Return (X, Y) of the center of cell containing provided text 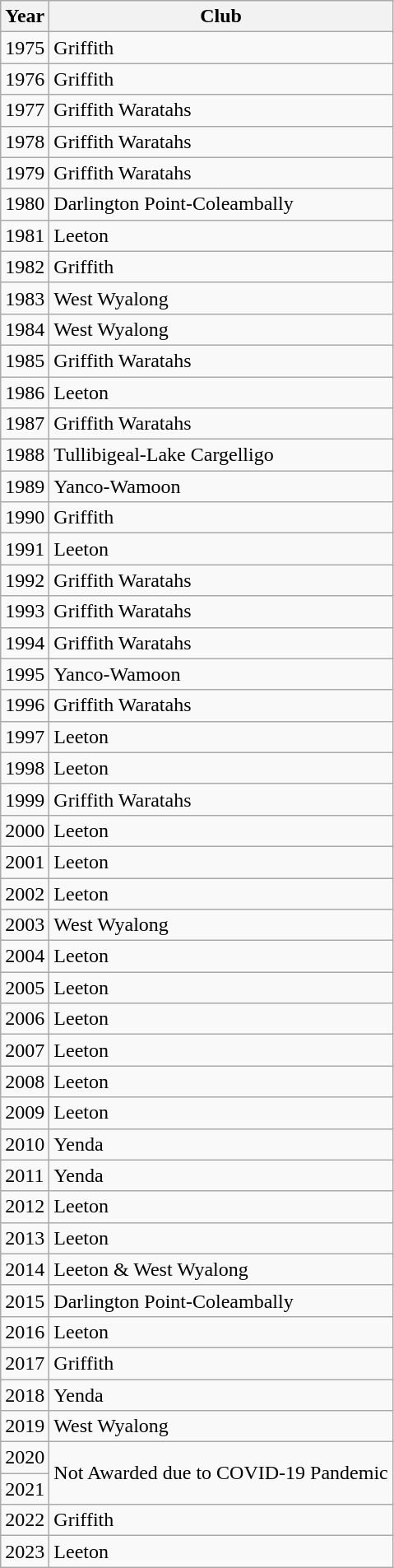
2018 (25, 1395)
1995 (25, 674)
2021 (25, 1489)
1975 (25, 48)
2019 (25, 1426)
1994 (25, 643)
1988 (25, 455)
2001 (25, 862)
1977 (25, 110)
1992 (25, 580)
2002 (25, 893)
1983 (25, 298)
Leeton & West Wyalong (220, 1269)
2007 (25, 1050)
2004 (25, 956)
2008 (25, 1082)
Club (220, 16)
1986 (25, 393)
1989 (25, 486)
2015 (25, 1300)
2014 (25, 1269)
1979 (25, 173)
2012 (25, 1207)
1981 (25, 235)
1998 (25, 768)
2009 (25, 1113)
2011 (25, 1175)
1980 (25, 204)
1976 (25, 79)
1991 (25, 549)
1996 (25, 705)
1990 (25, 518)
2010 (25, 1144)
2000 (25, 831)
2006 (25, 1019)
1997 (25, 737)
1978 (25, 142)
2016 (25, 1332)
2022 (25, 1520)
1999 (25, 799)
1982 (25, 267)
Year (25, 16)
1985 (25, 361)
1984 (25, 329)
2020 (25, 1458)
Not Awarded due to COVID-19 Pandemic (220, 1473)
Tullibigeal-Lake Cargelligo (220, 455)
2003 (25, 925)
2013 (25, 1238)
1987 (25, 424)
1993 (25, 612)
2017 (25, 1363)
2023 (25, 1552)
2005 (25, 988)
